Determine the (X, Y) coordinate at the center of the cell enclosing the given text.  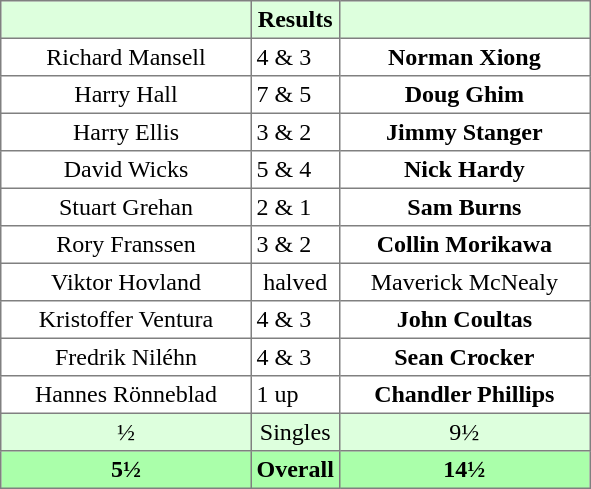
Norman Xiong (464, 57)
Harry Hall (126, 95)
halved (295, 282)
5½ (126, 470)
7 & 5 (295, 95)
Harry Ellis (126, 132)
Viktor Hovland (126, 282)
Overall (295, 470)
9½ (464, 432)
Collin Morikawa (464, 245)
Jimmy Stanger (464, 132)
2 & 1 (295, 207)
David Wicks (126, 170)
Sean Crocker (464, 357)
John Coultas (464, 320)
½ (126, 432)
Maverick McNealy (464, 282)
Hannes Rönneblad (126, 395)
Doug Ghim (464, 95)
Chandler Phillips (464, 395)
Rory Franssen (126, 245)
14½ (464, 470)
Nick Hardy (464, 170)
5 & 4 (295, 170)
Results (295, 20)
1 up (295, 395)
Singles (295, 432)
Stuart Grehan (126, 207)
Sam Burns (464, 207)
Kristoffer Ventura (126, 320)
Richard Mansell (126, 57)
Fredrik Niléhn (126, 357)
